Provide the (X, Y) coordinate of the cell's center where the given text is located.  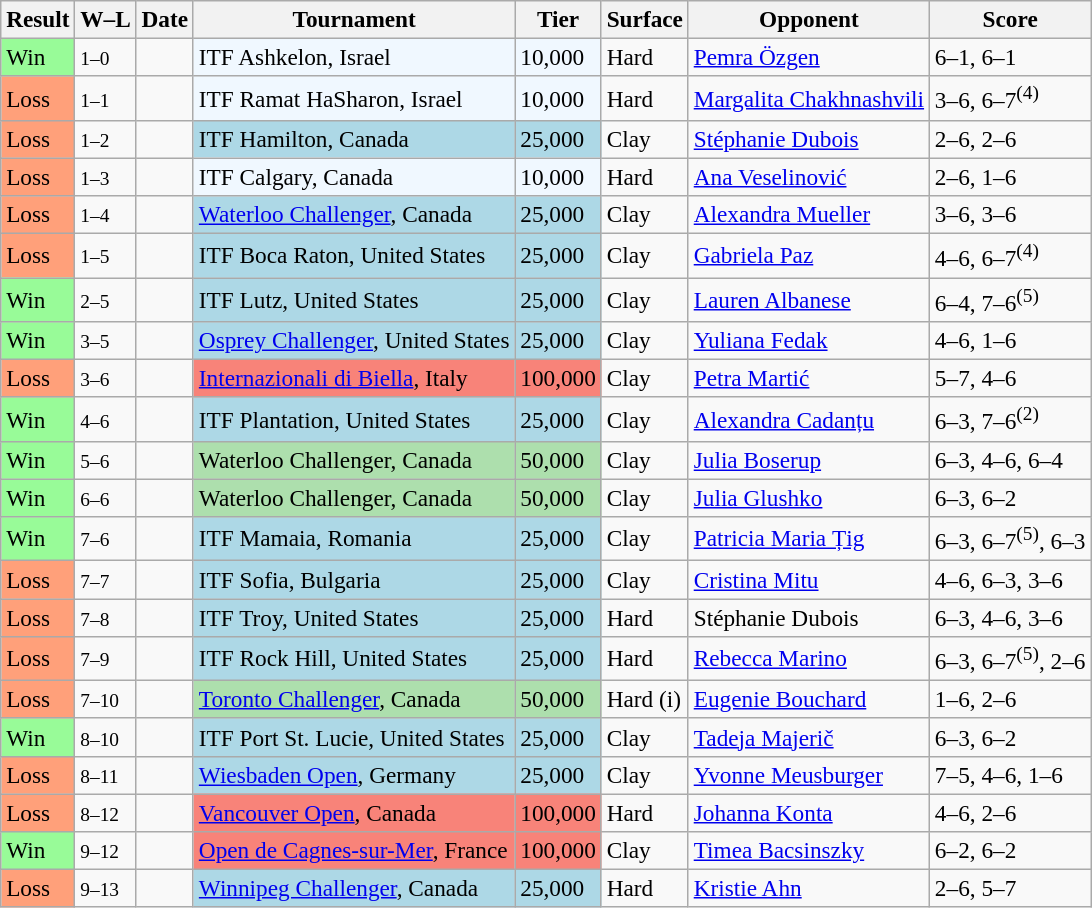
ITF Sofia, Bulgaria (354, 579)
2–6, 1–6 (1010, 177)
Gabriela Paz (808, 255)
ITF Mamaia, Romania (354, 538)
7–7 (106, 579)
ITF Lutz, United States (354, 299)
4–6, 2–6 (1010, 812)
Cristina Mitu (808, 579)
3–6, 6–7(4) (1010, 98)
6–2, 6–2 (1010, 850)
4–6, 6–7(4) (1010, 255)
Patricia Maria Țig (808, 538)
6–1, 6–1 (1010, 57)
1–1 (106, 98)
6–3, 6–7(5), 6–3 (1010, 538)
5–6 (106, 460)
1–5 (106, 255)
8–11 (106, 775)
Lauren Albanese (808, 299)
7–9 (106, 658)
3–6, 3–6 (1010, 214)
Toronto Challenger, Canada (354, 699)
9–13 (106, 888)
6–3, 7–6(2) (1010, 419)
5–7, 4–6 (1010, 378)
1–6, 2–6 (1010, 699)
ITF Ashkelon, Israel (354, 57)
Score (1010, 19)
7–8 (106, 617)
6–3, 4–6, 6–4 (1010, 460)
Opponent (808, 19)
Margalita Chakhnashvili (808, 98)
Yvonne Meusburger (808, 775)
Pemra Özgen (808, 57)
8–12 (106, 812)
Tadeja Majerič (808, 737)
Hard (i) (644, 699)
2–6, 2–6 (1010, 139)
Rebecca Marino (808, 658)
3–6 (106, 378)
Osprey Challenger, United States (354, 340)
Internazionali di Biella, Italy (354, 378)
1–4 (106, 214)
Julia Boserup (808, 460)
2–5 (106, 299)
Tier (558, 19)
4–6 (106, 419)
Result (38, 19)
W–L (106, 19)
ITF Plantation, United States (354, 419)
6–4, 7–6(5) (1010, 299)
3–5 (106, 340)
Wiesbaden Open, Germany (354, 775)
1–3 (106, 177)
ITF Hamilton, Canada (354, 139)
Date (164, 19)
4–6, 1–6 (1010, 340)
1–2 (106, 139)
Kristie Ahn (808, 888)
Surface (644, 19)
Open de Cagnes-sur-Mer, France (354, 850)
6–3, 4–6, 3–6 (1010, 617)
Ana Veselinović (808, 177)
ITF Port St. Lucie, United States (354, 737)
ITF Rock Hill, United States (354, 658)
Eugenie Bouchard (808, 699)
Yuliana Fedak (808, 340)
Vancouver Open, Canada (354, 812)
7–5, 4–6, 1–6 (1010, 775)
7–10 (106, 699)
8–10 (106, 737)
Johanna Konta (808, 812)
1–0 (106, 57)
Timea Bacsinszky (808, 850)
Petra Martić (808, 378)
6–6 (106, 498)
4–6, 6–3, 3–6 (1010, 579)
ITF Boca Raton, United States (354, 255)
7–6 (106, 538)
Winnipeg Challenger, Canada (354, 888)
2–6, 5–7 (1010, 888)
9–12 (106, 850)
Julia Glushko (808, 498)
Alexandra Cadanțu (808, 419)
Tournament (354, 19)
Alexandra Mueller (808, 214)
6–3, 6–7(5), 2–6 (1010, 658)
ITF Ramat HaSharon, Israel (354, 98)
ITF Troy, United States (354, 617)
ITF Calgary, Canada (354, 177)
